Capture the cell that displays the provided text and extract its (x, y) central coordinate. 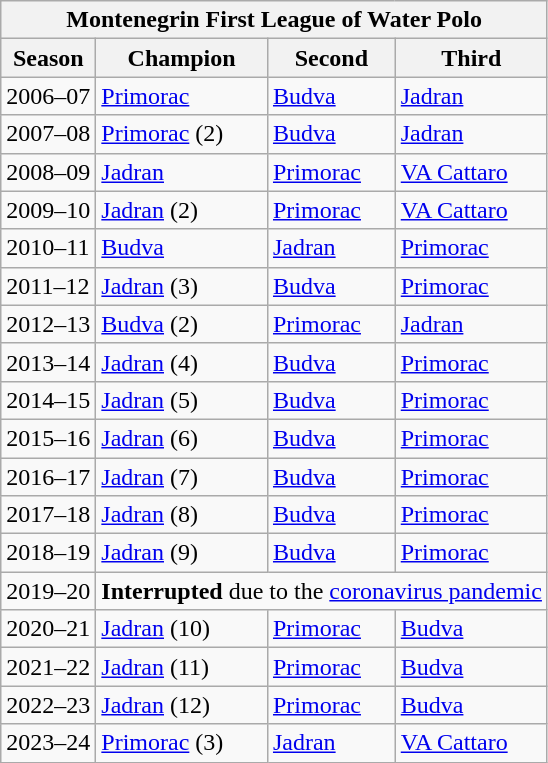
2017–18 (48, 515)
2007–08 (48, 134)
2016–17 (48, 477)
Second (331, 58)
Jadran (3) (182, 286)
2021–22 (48, 667)
Montenegrin First League of Water Polo (274, 20)
2022–23 (48, 705)
Jadran (8) (182, 515)
2010–11 (48, 248)
Jadran (7) (182, 477)
Jadran (9) (182, 553)
2013–14 (48, 362)
2011–12 (48, 286)
Primorac (3) (182, 743)
2015–16 (48, 438)
Jadran (2) (182, 210)
Jadran (4) (182, 362)
Jadran (12) (182, 705)
Jadran (5) (182, 400)
Season (48, 58)
2009–10 (48, 210)
Champion (182, 58)
Third (471, 58)
2014–15 (48, 400)
Jadran (6) (182, 438)
Primorac (2) (182, 134)
2023–24 (48, 743)
2019–20 (48, 591)
Budva (2) (182, 324)
Jadran (11) (182, 667)
2012–13 (48, 324)
Interrupted due to the coronavirus pandemic (322, 591)
2008–09 (48, 172)
2020–21 (48, 629)
2006–07 (48, 96)
2018–19 (48, 553)
Jadran (10) (182, 629)
